Output the [x, y] coordinate of the center of the cell containing the given text.  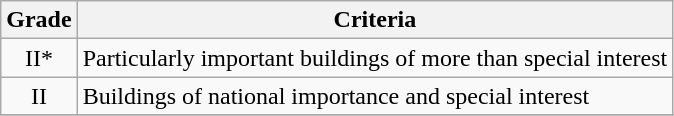
II [39, 96]
Buildings of national importance and special interest [375, 96]
Grade [39, 20]
II* [39, 58]
Criteria [375, 20]
Particularly important buildings of more than special interest [375, 58]
